Return [x, y] of the center of cell containing provided text 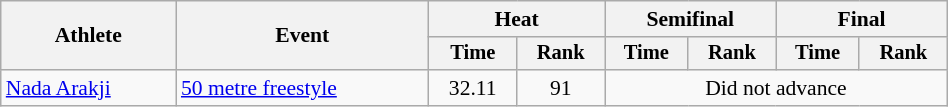
50 metre freestyle [302, 88]
Athlete [88, 36]
Semifinal [690, 19]
Final [862, 19]
91 [561, 88]
Nada Arakji [88, 88]
Did not advance [776, 88]
Event [302, 36]
Heat [517, 19]
32.11 [473, 88]
